For the text-containing cell, return its midpoint in (X, Y) coordinate format. 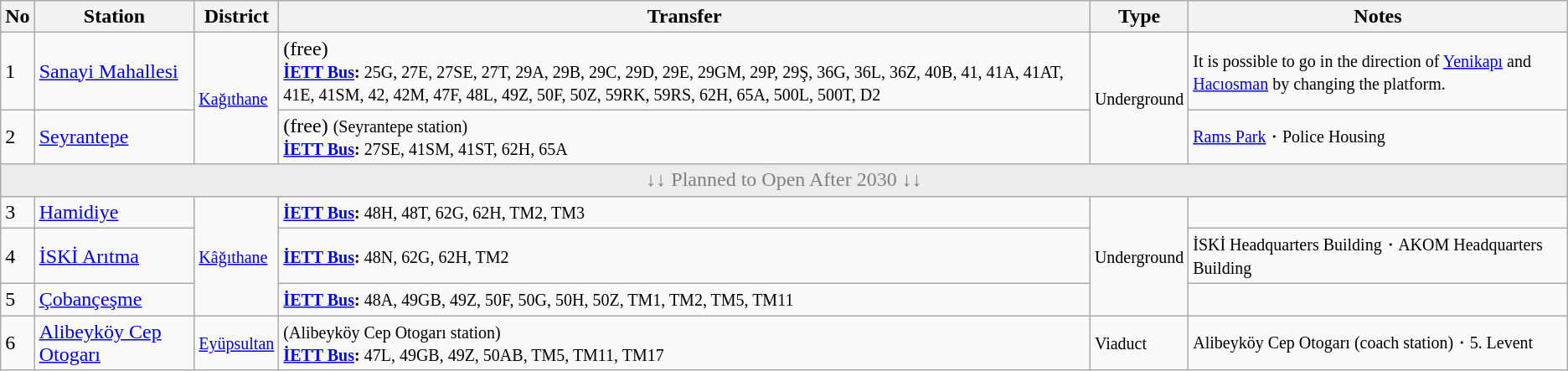
Rams Park・Police Housing (1379, 137)
6 (18, 343)
(Alibeyköy Cep Otogarı station)İETT Bus: 47L, 49GB, 49Z, 50AB, TM5, TM11, TM17 (685, 343)
Viaduct (1139, 343)
Type (1139, 17)
Transfer (685, 17)
Notes (1379, 17)
Seyrantepe (114, 137)
Çobançeşme (114, 300)
3 (18, 212)
Sanayi Mahallesi (114, 71)
İETT Bus: 48N, 62G, 62H, TM2 (685, 256)
(free) (Seyrantepe station)İETT Bus: 27SE, 41SM, 41ST, 62H, 65A (685, 137)
Station (114, 17)
İETT Bus: 48A, 49GB, 49Z, 50F, 50G, 50H, 50Z, TM1, TM2, TM5, TM11 (685, 300)
İSKİ Headquarters Building・AKOM Headquarters Building (1379, 256)
Alibeyköy Cep Otogarı (114, 343)
2 (18, 137)
Hamidiye (114, 212)
Kağıthane (236, 99)
District (236, 17)
İSKİ Arıtma (114, 256)
Kâğıthane (236, 256)
It is possible to go in the direction of Yenikapı and Hacıosman by changing the platform. (1379, 71)
İETT Bus: 48H, 48T, 62G, 62H, TM2, TM3 (685, 212)
1 (18, 71)
No (18, 17)
↓↓ Planned to Open After 2030 ↓↓ (784, 180)
5 (18, 300)
Alibeyköy Cep Otogarı (coach station)・5. Levent (1379, 343)
4 (18, 256)
Eyüpsultan (236, 343)
